From the cell containing the given text, extract its center point as [x, y] coordinate. 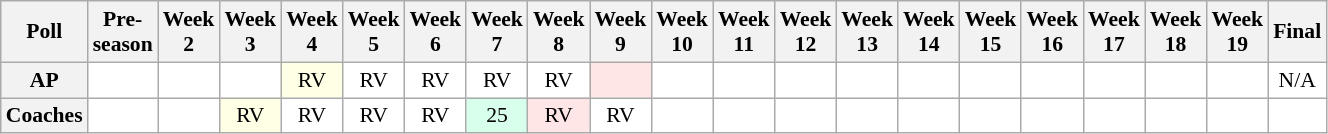
Week4 [312, 32]
AP [44, 80]
Week13 [867, 32]
Week9 [621, 32]
25 [497, 116]
Week2 [189, 32]
Pre-season [123, 32]
Coaches [44, 116]
Week8 [559, 32]
Week18 [1176, 32]
Week10 [682, 32]
Week17 [1114, 32]
Week11 [744, 32]
Week6 [435, 32]
Week5 [374, 32]
Week15 [991, 32]
Week7 [497, 32]
Poll [44, 32]
N/A [1297, 80]
Final [1297, 32]
Week12 [806, 32]
Week14 [929, 32]
Week19 [1237, 32]
Week3 [250, 32]
Week16 [1052, 32]
